Return [X, Y] of the center of cell containing provided text 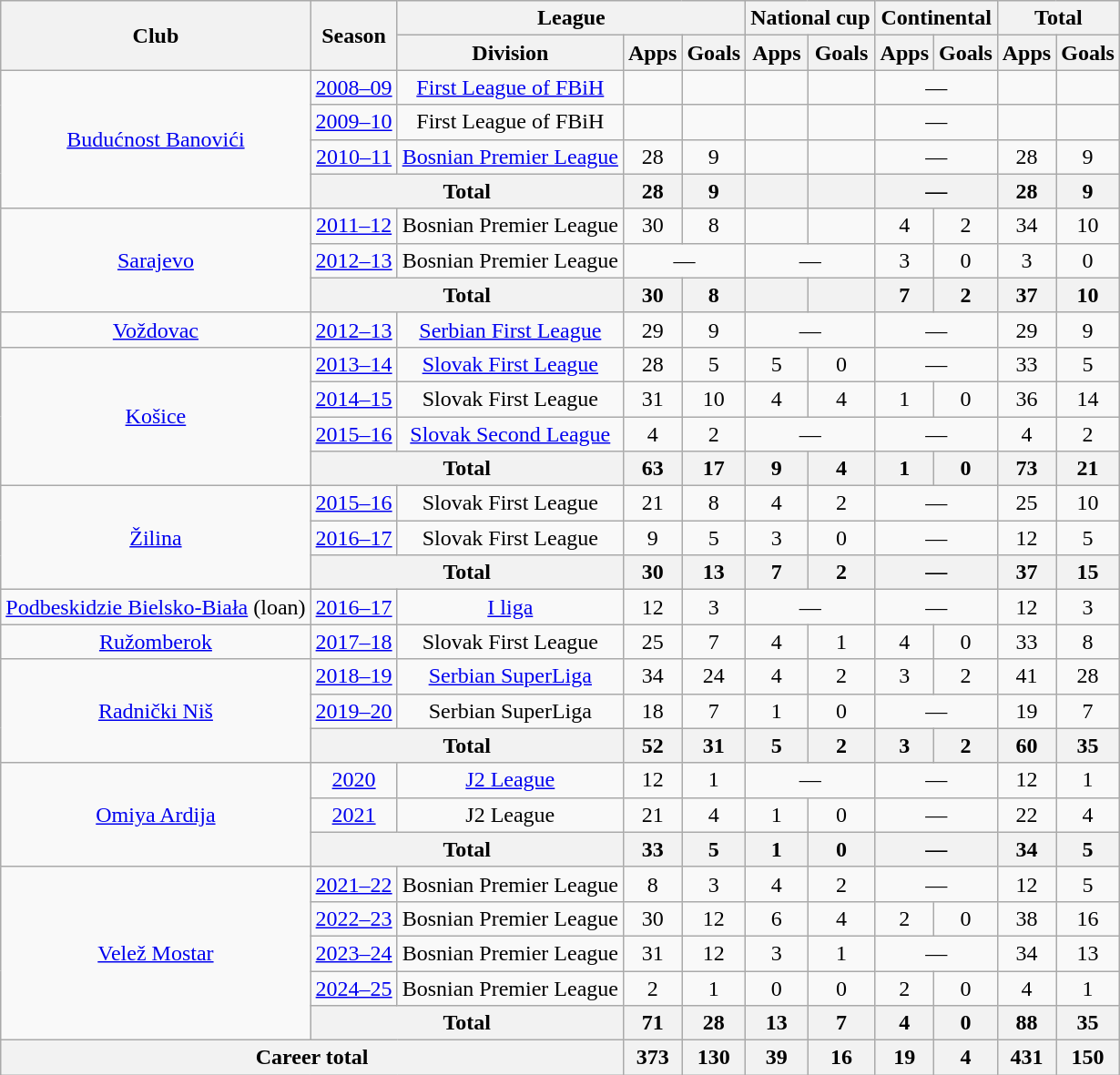
Season [353, 35]
373 [652, 1058]
63 [652, 469]
2021 [353, 815]
38 [1026, 918]
73 [1026, 469]
2023–24 [353, 953]
Radnički Niš [156, 711]
2017–18 [353, 642]
15 [1088, 573]
Slovak Second League [510, 434]
36 [1026, 399]
Division [510, 53]
24 [714, 676]
39 [777, 1058]
2008–09 [353, 87]
130 [714, 1058]
18 [652, 711]
Velež Mostar [156, 953]
2021–22 [353, 884]
150 [1088, 1058]
Podbeskidzie Bielsko-Biała (loan) [156, 607]
Continental [936, 18]
17 [714, 469]
Ružomberok [156, 642]
Serbian First League [510, 330]
I liga [510, 607]
2013–14 [353, 364]
71 [652, 1023]
2011–12 [353, 226]
Budućnost Banovići [156, 139]
88 [1026, 1023]
2019–20 [353, 711]
6 [777, 918]
41 [1026, 676]
Omiya Ardija [156, 815]
2009–10 [353, 122]
Žilina [156, 538]
2010–11 [353, 157]
2024–25 [353, 988]
Sarajevo [156, 260]
2022–23 [353, 918]
National cup [810, 18]
Club [156, 35]
League [571, 18]
Voždovac [156, 330]
60 [1026, 745]
Košice [156, 416]
52 [652, 745]
2020 [353, 780]
431 [1026, 1058]
2014–15 [353, 399]
22 [1026, 815]
14 [1088, 399]
2018–19 [353, 676]
Career total [312, 1058]
